Find where the given text appears and provide that cell's center as (X, Y) coordinate. 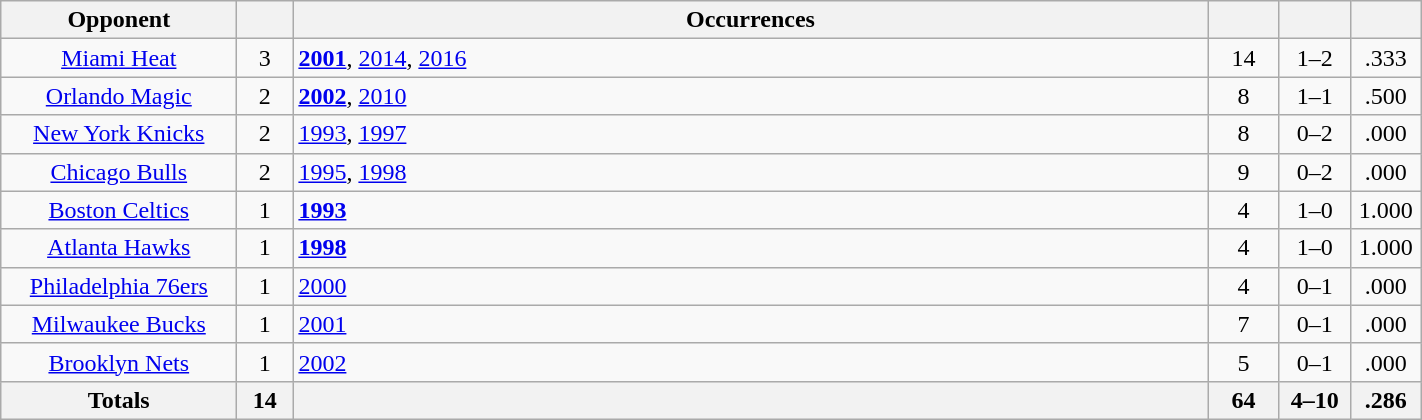
64 (1244, 400)
Milwaukee Bucks (119, 324)
2000 (750, 286)
1993 (750, 210)
1998 (750, 248)
5 (1244, 362)
Occurrences (750, 20)
3 (265, 58)
Boston Celtics (119, 210)
Brooklyn Nets (119, 362)
2002 (750, 362)
1–2 (1314, 58)
2001, 2014, 2016 (750, 58)
4–10 (1314, 400)
2001 (750, 324)
New York Knicks (119, 134)
Miami Heat (119, 58)
Opponent (119, 20)
.286 (1386, 400)
1995, 1998 (750, 172)
7 (1244, 324)
.333 (1386, 58)
.500 (1386, 96)
1993, 1997 (750, 134)
Atlanta Hawks (119, 248)
2002, 2010 (750, 96)
Orlando Magic (119, 96)
9 (1244, 172)
1–1 (1314, 96)
Philadelphia 76ers (119, 286)
Chicago Bulls (119, 172)
Totals (119, 400)
